Search for the cell housing the specified text and yield its (x, y) center coordinate. 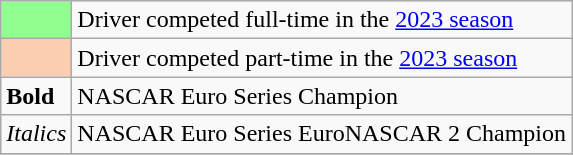
NASCAR Euro Series Champion (322, 96)
Italics (36, 134)
Driver competed full-time in the 2023 season (322, 20)
Bold (36, 96)
NASCAR Euro Series EuroNASCAR 2 Champion (322, 134)
Driver competed part-time in the 2023 season (322, 58)
